Detect which cell encompasses the target text, then output its [X, Y] center coordinate. 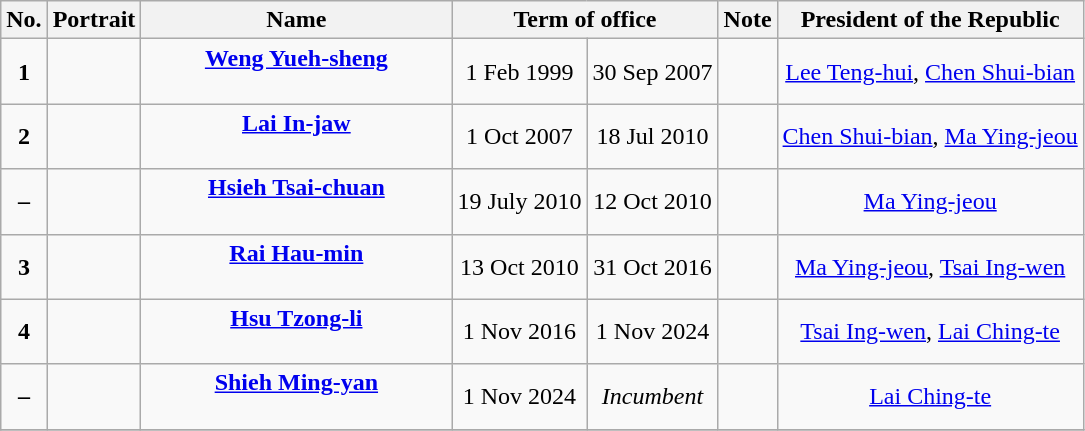
18 Jul 2010 [652, 136]
1 Nov 2016 [520, 332]
No. [24, 20]
Ma Ying-jeou, Tsai Ing-wen [930, 266]
Hsieh Tsai-chuan [296, 202]
Portrait [94, 20]
1 Oct 2007 [520, 136]
Ma Ying-jeou [930, 202]
31 Oct 2016 [652, 266]
Rai Hau-min [296, 266]
4 [24, 332]
Hsu Tzong-li [296, 332]
Note [748, 20]
Lai In-jaw [296, 136]
Incumbent [652, 396]
Lee Teng-hui, Chen Shui-bian [930, 72]
2 [24, 136]
3 [24, 266]
Tsai Ing-wen, Lai Ching-te [930, 332]
1 Feb 1999 [520, 72]
Chen Shui-bian, Ma Ying-jeou [930, 136]
13 Oct 2010 [520, 266]
Shieh Ming-yan [296, 396]
30 Sep 2007 [652, 72]
President of the Republic [930, 20]
19 July 2010 [520, 202]
Term of office [585, 20]
Name [296, 20]
Lai Ching-te [930, 396]
1 [24, 72]
12 Oct 2010 [652, 202]
Weng Yueh-sheng [296, 72]
